Find where the given text appears and provide that cell's center as [x, y] coordinate. 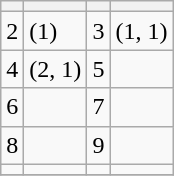
6 [12, 107]
(1) [56, 31]
4 [12, 69]
(1, 1) [142, 31]
9 [98, 145]
8 [12, 145]
3 [98, 31]
5 [98, 69]
2 [12, 31]
(2, 1) [56, 69]
7 [98, 107]
